Scan for the cell matching the given text and deliver its [X, Y] coordinate at center. 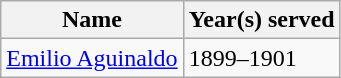
1899–1901 [262, 58]
Name [92, 20]
Emilio Aguinaldo [92, 58]
Year(s) served [262, 20]
